Find where the given text appears and provide that cell's center as (x, y) coordinate. 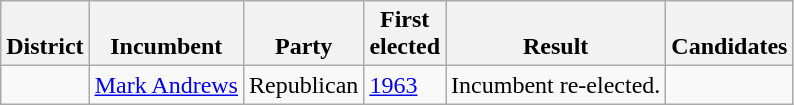
Incumbent (166, 34)
District (45, 34)
1963 (405, 85)
Party (303, 34)
Result (556, 34)
Republican (303, 85)
Candidates (730, 34)
Incumbent re-elected. (556, 85)
Firstelected (405, 34)
Mark Andrews (166, 85)
